Capture the cell that displays the provided text and extract its [x, y] central coordinate. 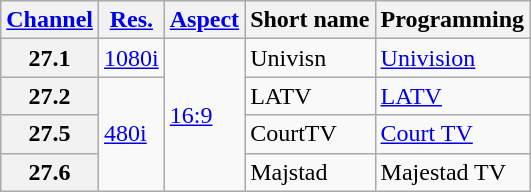
27.2 [50, 96]
1080i [132, 58]
27.6 [50, 172]
27.1 [50, 58]
Court TV [452, 134]
Univisn [310, 58]
16:9 [204, 115]
Majestad TV [452, 172]
Short name [310, 20]
Univision [452, 58]
Majstad [310, 172]
480i [132, 134]
Programming [452, 20]
Channel [50, 20]
Aspect [204, 20]
CourtTV [310, 134]
Res. [132, 20]
27.5 [50, 134]
